Identify which cell holds the provided text, then report its (X, Y) central coordinate. 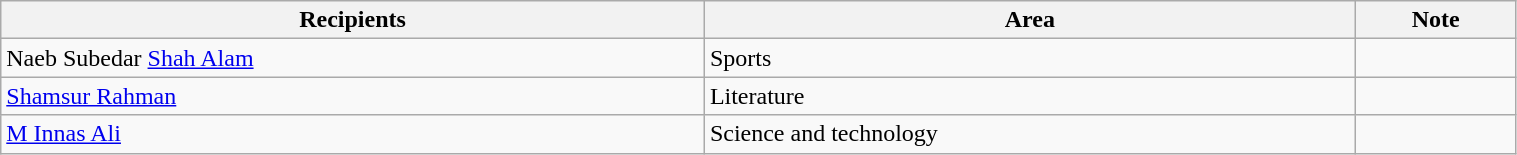
Area (1030, 20)
Naeb Subedar Shah Alam (353, 58)
Sports (1030, 58)
M Innas Ali (353, 134)
Note (1436, 20)
Science and technology (1030, 134)
Recipients (353, 20)
Literature (1030, 96)
Shamsur Rahman (353, 96)
